From the cell containing the given text, extract its center point as (X, Y) coordinate. 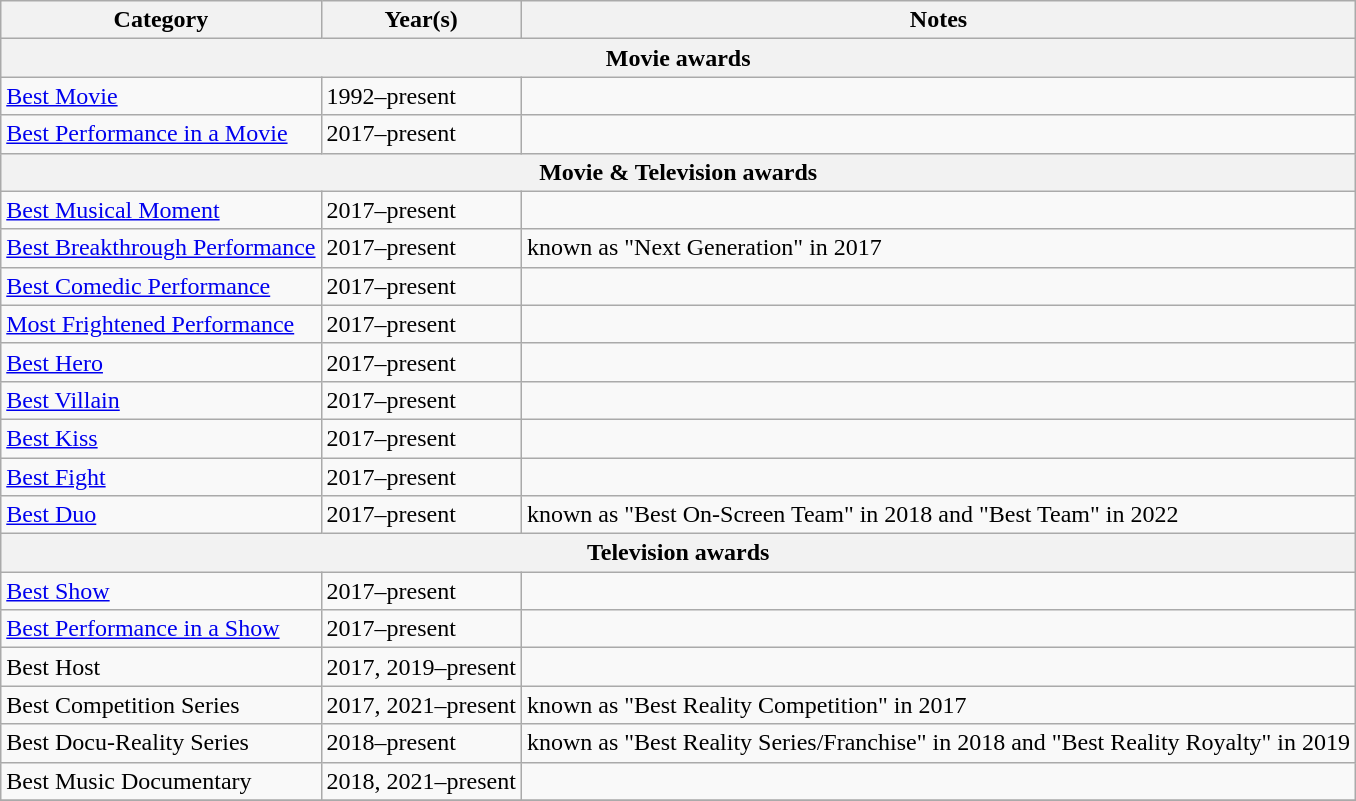
2018, 2021–present (421, 781)
Best Host (161, 667)
known as "Best On-Screen Team" in 2018 and "Best Team" in 2022 (938, 515)
Television awards (678, 553)
Best Movie (161, 96)
Best Villain (161, 400)
known as "Best Reality Series/Franchise" in 2018 and "Best Reality Royalty" in 2019 (938, 743)
known as "Best Reality Competition" in 2017 (938, 705)
Category (161, 20)
Best Performance in a Movie (161, 134)
Best Kiss (161, 438)
Year(s) (421, 20)
Best Hero (161, 362)
2018–present (421, 743)
known as "Next Generation" in 2017 (938, 248)
2017, 2019–present (421, 667)
Movie awards (678, 58)
Best Performance in a Show (161, 629)
Notes (938, 20)
Best Duo (161, 515)
Best Comedic Performance (161, 286)
Best Docu-Reality Series (161, 743)
1992–present (421, 96)
Best Musical Moment (161, 210)
Best Breakthrough Performance (161, 248)
Best Competition Series (161, 705)
Most Frightened Performance (161, 324)
Best Show (161, 591)
Best Fight (161, 477)
2017, 2021–present (421, 705)
Best Music Documentary (161, 781)
Movie & Television awards (678, 172)
